Capture the cell that displays the provided text and extract its [X, Y] central coordinate. 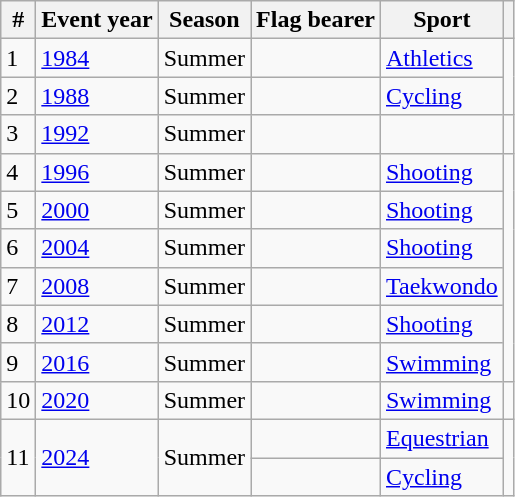
2000 [97, 210]
10 [18, 400]
1 [18, 58]
2020 [97, 400]
Equestrian [442, 438]
4 [18, 172]
2 [18, 96]
2012 [97, 324]
5 [18, 210]
Event year [97, 20]
1988 [97, 96]
Sport [442, 20]
2016 [97, 362]
3 [18, 134]
9 [18, 362]
1996 [97, 172]
Taekwondo [442, 286]
2024 [97, 457]
Flag bearer [316, 20]
1984 [97, 58]
6 [18, 248]
8 [18, 324]
11 [18, 457]
Season [204, 20]
2008 [97, 286]
Athletics [442, 58]
1992 [97, 134]
# [18, 20]
2004 [97, 248]
7 [18, 286]
